Output the [X, Y] coordinate of the center of the cell containing the given text.  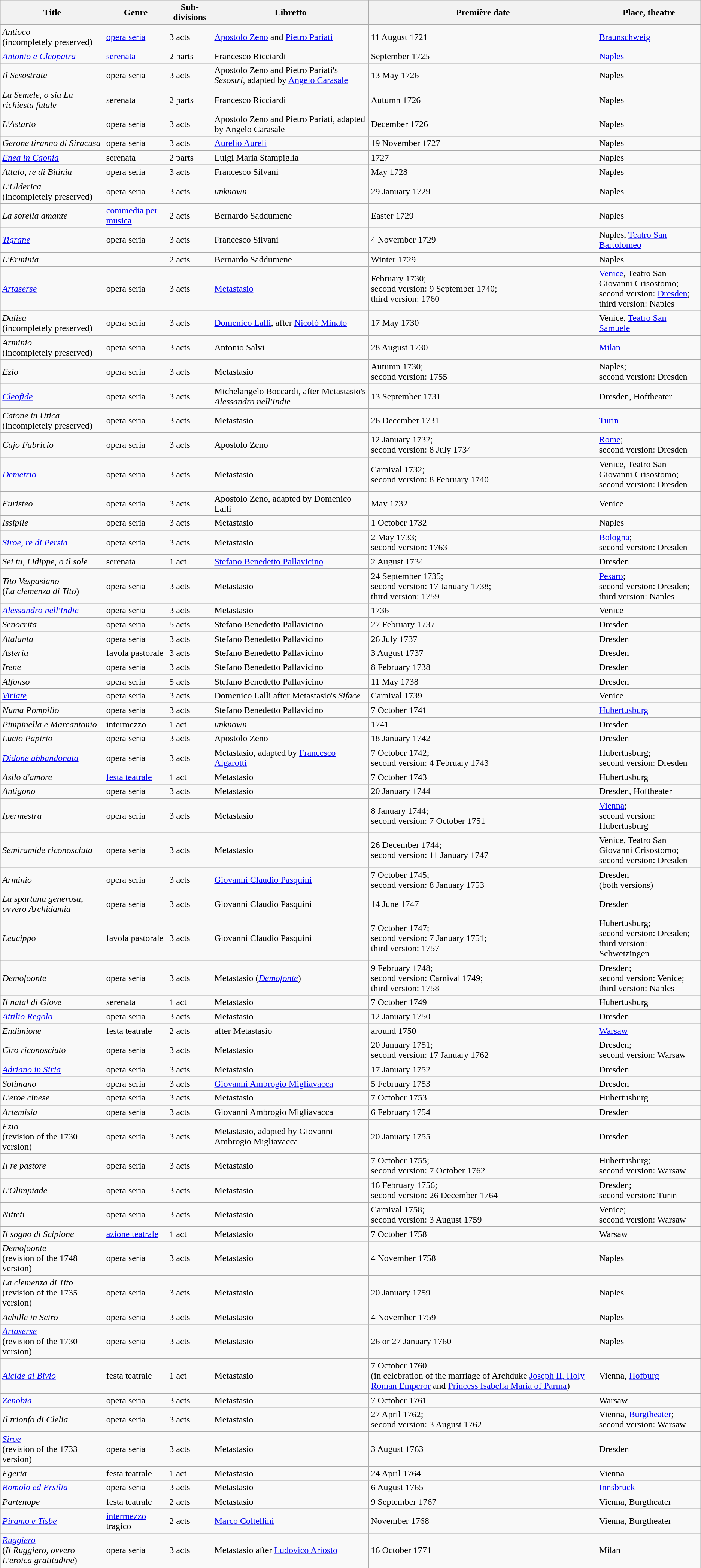
Metastasio after Ludovico Ariosto [291, 1550]
19 November 1727 [483, 143]
Tigrane [52, 240]
La sorella amante [52, 216]
7 October 1753 [483, 1098]
Siroe(revision of the 1733 version) [52, 1449]
Euristeo [52, 504]
Bologna;second version: Dresden [649, 542]
Alfonso [52, 682]
Numa Pompilio [52, 710]
Hubertusburg;second version: Warsaw [649, 1166]
Place, theatre [649, 13]
La spartana generosa, ovvero Archidamia [52, 904]
Antonio Salvi [291, 347]
L'eroe cinese [52, 1098]
2 May 1733;second version: 1763 [483, 542]
Dresden(both versions) [649, 880]
Pesaro;second version: Dresden;third version: Naples [649, 586]
May 1728 [483, 172]
L'Erminia [52, 259]
Egeria [52, 1473]
26 or 27 January 1760 [483, 1342]
16 February 1756;second version: 26 December 1764 [483, 1190]
6 February 1754 [483, 1112]
13 September 1731 [483, 396]
Asteria [52, 653]
Demetrio [52, 474]
26 July 1737 [483, 639]
Dresden;second version: Venice;third version: Naples [649, 978]
Tito Vespasiano(La clemenza di Tito) [52, 586]
3 August 1737 [483, 653]
7 October 1760(in celebration of the marriage of Archduke Joseph II, Holy Roman Emperor and Princess Isabella Maria of Parma) [483, 1376]
May 1732 [483, 504]
commedia per musica [136, 216]
1741 [483, 724]
Piramo e Tisbe [52, 1521]
7 October 1749 [483, 1002]
7 October 1747;second version: 7 January 1751;third version: 1757 [483, 938]
Antioco(incompletely preserved) [52, 37]
12 January 1750 [483, 1017]
Arminio(incompletely preserved) [52, 347]
Il sogno di Scipione [52, 1234]
3 August 1763 [483, 1449]
Metastasio, adapted by Francesco Algarotti [291, 758]
26 December 1731 [483, 421]
Didone abbandonata [52, 758]
1727 [483, 158]
Viriate [52, 696]
Antigono [52, 791]
Apostolo Zeno, adapted by Domenico Lalli [291, 504]
Antonio e Cleopatra [52, 56]
Cleofide [52, 396]
Naples;second version: Dresden [649, 372]
Artaserse(revision of the 1730 version) [52, 1342]
Autumn 1726 [483, 100]
Ipermestra [52, 816]
February 1730;second version: 9 September 1740;third version: 1760 [483, 289]
9 February 1748;second version: Carnival 1749;third version: 1758 [483, 978]
Title [52, 13]
1736 [483, 610]
intermezzo tragico [136, 1521]
Libretto [291, 13]
24 April 1764 [483, 1473]
Partenope [52, 1502]
November 1768 [483, 1521]
Carnival 1758;second version: 3 August 1759 [483, 1214]
1 October 1732 [483, 523]
7 October 1755;second version: 7 October 1762 [483, 1166]
Braunschweig [649, 37]
December 1726 [483, 124]
Senocrita [52, 624]
Autumn 1730;second version: 1755 [483, 372]
Zenobia [52, 1400]
Demofoonte [52, 978]
Alessandro nell'Indie [52, 610]
7 October 1743 [483, 777]
Hubertusburg;second version: Dresden;third version: Schwetzingen [649, 938]
Artemisia [52, 1112]
Ruggiero(Il Ruggiero, ovvero L'eroica gratitudine) [52, 1550]
Il trionfo di Clelia [52, 1419]
20 January 1759 [483, 1293]
13 May 1726 [483, 76]
Pimpinella e Marcantonio [52, 724]
Apostolo Zeno and Pietro Pariati [291, 37]
Solimano [52, 1084]
7 October 1745;second version: 8 January 1753 [483, 880]
4 November 1759 [483, 1317]
Venice;second version: Warsaw [649, 1214]
Romolo ed Ersilia [52, 1488]
17 January 1752 [483, 1069]
Aurelio Aureli [291, 143]
Domenico Lalli after Metastasio's Siface [291, 696]
Sub­divisions [190, 13]
Siroe, re di Persia [52, 542]
Gerone tiranno di Siracusa [52, 143]
Metastasio, adapted by Giovanni Ambrogio Migliavacca [291, 1136]
24 September 1735;second version: 17 January 1738;third version: 1759 [483, 586]
Apostolo Zeno and Pietro Pariati's Sesostri, adapted by Angelo Carasale [291, 76]
Alcide al Bivio [52, 1376]
Lucio Papirio [52, 739]
4 November 1758 [483, 1258]
Luigi Maria Stampiglia [291, 158]
Attilio Regolo [52, 1017]
Carnival 1739 [483, 696]
L'Astarto [52, 124]
18 January 1742 [483, 739]
2 August 1734 [483, 561]
8 January 1744;second version: 7 October 1751 [483, 816]
Première date [483, 13]
Turin [649, 421]
Asilo d'amore [52, 777]
9 September 1767 [483, 1502]
29 January 1729 [483, 191]
La Semele, o sia La richiesta fatale [52, 100]
Demofoonte(revision of the 1748 version) [52, 1258]
Dresden;second version: Warsaw [649, 1050]
7 October 1742;second version: 4 February 1743 [483, 758]
Nitteti [52, 1214]
around 1750 [483, 1031]
after Metastasio [291, 1031]
Endimione [52, 1031]
Apostolo Zeno and Pietro Pariati, adapted by Angelo Carasale [291, 124]
Hubertusburg;second version: Dresden [649, 758]
Venice, Teatro San Giovanni Crisostomo;second version: Dresden;third version: Naples [649, 289]
27 February 1737 [483, 624]
Il Sesostrate [52, 76]
Arminio [52, 880]
Catone in Utica(incompletely preserved) [52, 421]
7 October 1761 [483, 1400]
Dalisa(incompletely preserved) [52, 323]
Ciro riconosciuto [52, 1050]
Easter 1729 [483, 216]
Carnival 1732;second version: 8 February 1740 [483, 474]
Vienna, Hofburg [649, 1376]
Naples, Teatro San Bartolomeo [649, 240]
Ezio [52, 372]
11 August 1721 [483, 37]
11 May 1738 [483, 682]
7 October 1741 [483, 710]
Cajo Fabricio [52, 445]
azione teatrale [136, 1234]
16 October 1771 [483, 1550]
Enea in Caonia [52, 158]
28 August 1730 [483, 347]
Leucippo [52, 938]
Vienna, Burgtheater;second version: Warsaw [649, 1419]
L'Olimpiade [52, 1190]
20 January 1744 [483, 791]
Rome;second version: Dresden [649, 445]
Metastasio (Demofonte) [291, 978]
Marco Coltellini [291, 1521]
17 May 1730 [483, 323]
Michelangelo Boccardi, after Metastasio's Alessandro nell'Indie [291, 396]
Irene [52, 667]
Genre [136, 13]
Venice, Teatro San Samuele [649, 323]
Sei tu, Lidippe, o il sole [52, 561]
27 April 1762;second version: 3 August 1762 [483, 1419]
14 June 1747 [483, 904]
12 January 1732;second version: 8 July 1734 [483, 445]
Winter 1729 [483, 259]
La clemenza di Tito(revision of the 1735 version) [52, 1293]
Achille in Sciro [52, 1317]
intermezzo [136, 724]
26 December 1744;second version: 11 January 1747 [483, 850]
L'Ulderica(incompletely preserved) [52, 191]
Il re pastore [52, 1166]
7 October 1758 [483, 1234]
5 February 1753 [483, 1084]
Domenico Lalli, after Nicolò Minato [291, 323]
4 November 1729 [483, 240]
Issipile [52, 523]
Vienna [649, 1473]
Ezio(revision of the 1730 version) [52, 1136]
6 August 1765 [483, 1488]
Vienna;second version: Hubertusburg [649, 816]
Semiramide riconosciuta [52, 850]
Il natal di Giove [52, 1002]
20 January 1755 [483, 1136]
Artaserse [52, 289]
Atalanta [52, 639]
20 January 1751;second version: 17 January 1762 [483, 1050]
8 February 1738 [483, 667]
Dresden;second version: Turin [649, 1190]
Innsbruck [649, 1488]
Attalo, re di Bitinia [52, 172]
Adriano in Siria [52, 1069]
September 1725 [483, 56]
